Identify which cell holds the provided text, then report its [X, Y] central coordinate. 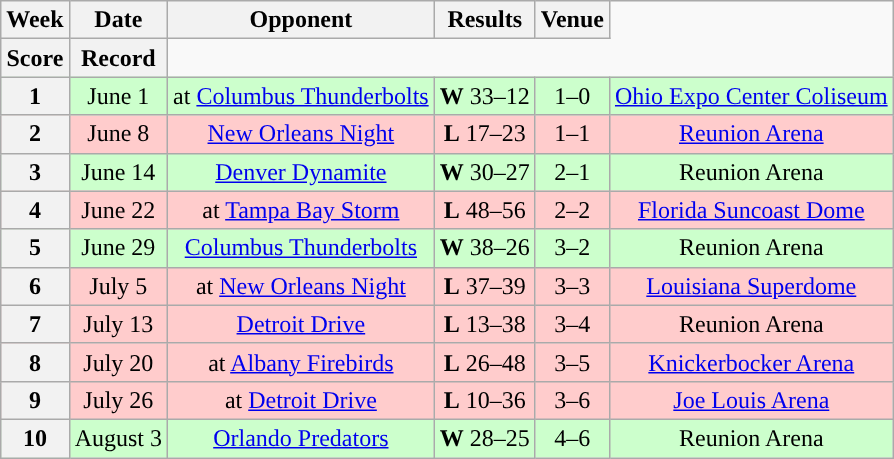
10 [35, 438]
Opponent [302, 20]
2 [35, 134]
7 [35, 324]
July 26 [118, 400]
Date [118, 20]
June 1 [118, 96]
W 28–25 [484, 438]
June 14 [118, 172]
Columbus Thunderbolts [302, 248]
Louisiana Superdome [751, 286]
Results [484, 20]
Florida Suncoast Dome [751, 210]
1–0 [572, 96]
L 13–38 [484, 324]
Venue [572, 20]
Ohio Expo Center Coliseum [751, 96]
at Tampa Bay Storm [302, 210]
July 20 [118, 362]
2–2 [572, 210]
Score [35, 58]
4 [35, 210]
June 8 [118, 134]
W 33–12 [484, 96]
W 38–26 [484, 248]
at New Orleans Night [302, 286]
June 22 [118, 210]
3–4 [572, 324]
Joe Louis Arena [751, 400]
5 [35, 248]
L 26–48 [484, 362]
3–3 [572, 286]
3 [35, 172]
July 5 [118, 286]
L 10–36 [484, 400]
4–6 [572, 438]
July 13 [118, 324]
at Columbus Thunderbolts [302, 96]
3–5 [572, 362]
Knickerbocker Arena [751, 362]
2–1 [572, 172]
at Detroit Drive [302, 400]
Denver Dynamite [302, 172]
June 29 [118, 248]
Record [118, 58]
6 [35, 286]
8 [35, 362]
W 30–27 [484, 172]
at Albany Firebirds [302, 362]
3–6 [572, 400]
3–2 [572, 248]
New Orleans Night [302, 134]
1 [35, 96]
9 [35, 400]
Detroit Drive [302, 324]
L 37–39 [484, 286]
Week [35, 20]
Orlando Predators [302, 438]
L 17–23 [484, 134]
L 48–56 [484, 210]
1–1 [572, 134]
August 3 [118, 438]
